Find where the given text appears and provide that cell's center as (X, Y) coordinate. 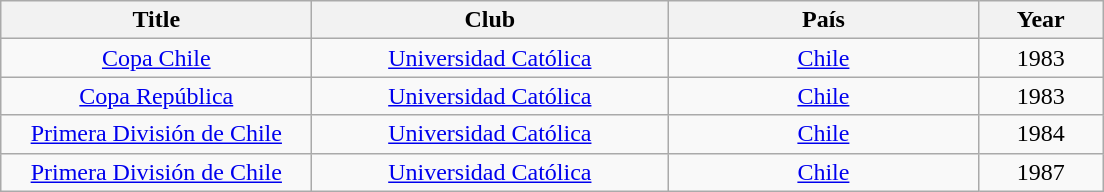
Copa República (156, 96)
Copa Chile (156, 58)
1987 (1041, 172)
Club (490, 20)
1984 (1041, 134)
Year (1041, 20)
País (824, 20)
Title (156, 20)
